Return [x, y] of the center of cell containing provided text 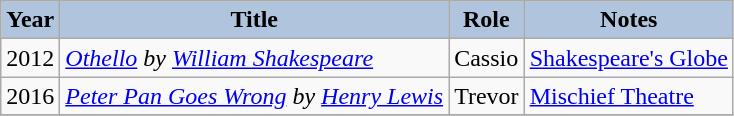
Othello by William Shakespeare [254, 58]
Title [254, 20]
Shakespeare's Globe [628, 58]
Notes [628, 20]
Role [487, 20]
Trevor [487, 96]
Peter Pan Goes Wrong by Henry Lewis [254, 96]
2016 [30, 96]
Year [30, 20]
Cassio [487, 58]
2012 [30, 58]
Mischief Theatre [628, 96]
